Return the [X, Y] coordinate for the center point of the cell that contains the specified text.  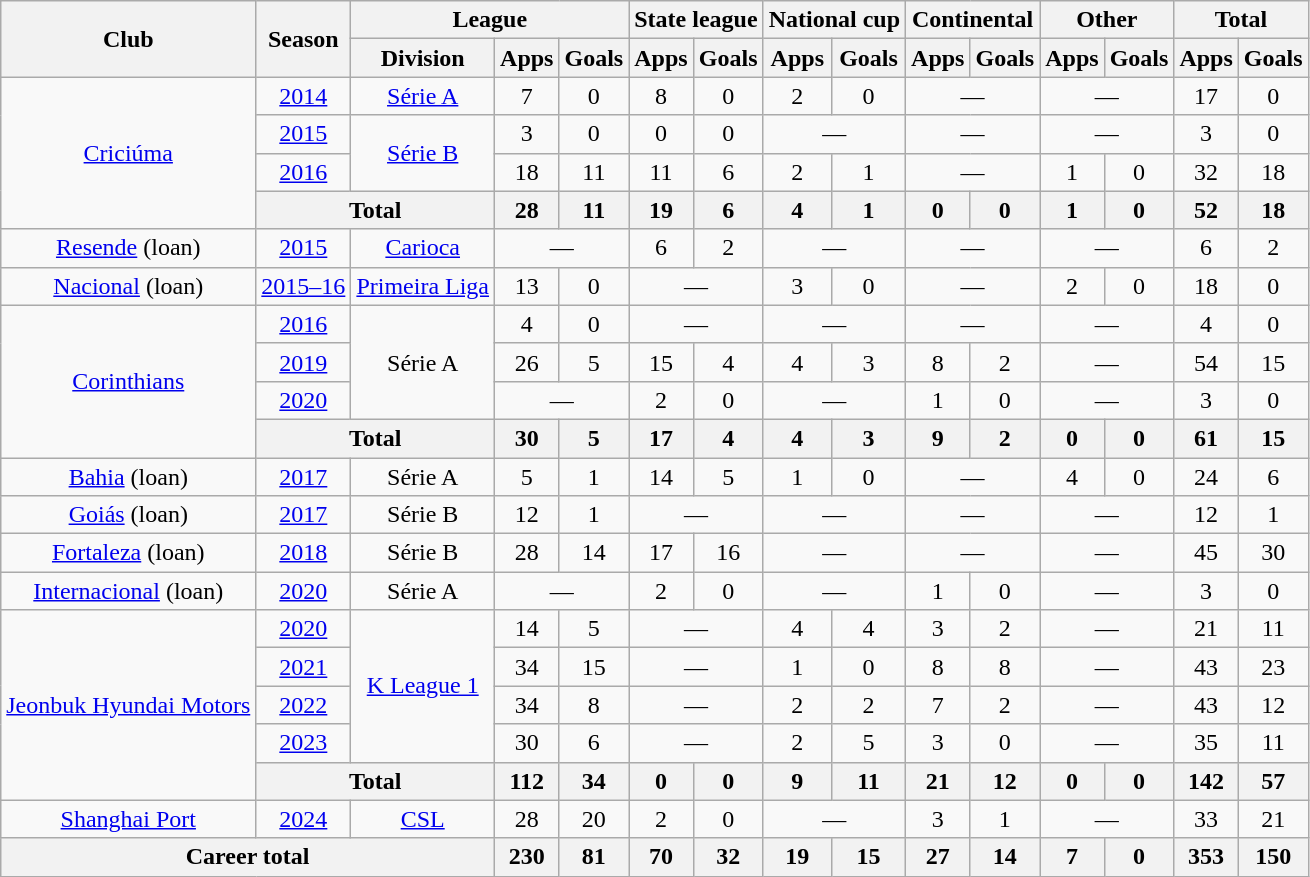
112 [527, 781]
Resende (loan) [128, 248]
K League 1 [423, 686]
2022 [304, 705]
16 [728, 553]
24 [1206, 477]
2024 [304, 819]
Bahia (loan) [128, 477]
CSL [423, 819]
Shanghai Port [128, 819]
Continental [973, 20]
2023 [304, 743]
State league [696, 20]
Fortaleza (loan) [128, 553]
Season [304, 39]
Division [423, 58]
Nacional (loan) [128, 286]
52 [1206, 210]
Goiás (loan) [128, 515]
70 [661, 857]
League [490, 20]
Primeira Liga [423, 286]
Other [1107, 20]
Criciúma [128, 153]
2018 [304, 553]
Internacional (loan) [128, 591]
20 [594, 819]
Jeonbuk Hyundai Motors [128, 705]
230 [527, 857]
353 [1206, 857]
2019 [304, 362]
2015–16 [304, 286]
2014 [304, 96]
13 [527, 286]
23 [1273, 667]
Carioca [423, 248]
57 [1273, 781]
33 [1206, 819]
Club [128, 39]
54 [1206, 362]
27 [938, 857]
81 [594, 857]
National cup [834, 20]
Career total [248, 857]
35 [1206, 743]
2021 [304, 667]
61 [1206, 438]
Corinthians [128, 381]
150 [1273, 857]
26 [527, 362]
45 [1206, 553]
142 [1206, 781]
